Output the (X, Y) coordinate of the center of the cell containing the given text.  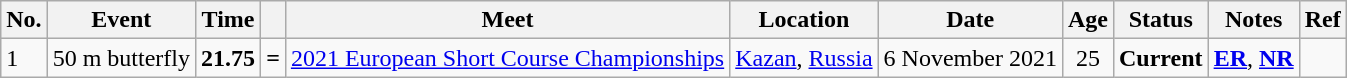
= (274, 58)
Status (1160, 20)
Ref (1322, 20)
2021 European Short Course Championships (507, 58)
50 m butterfly (121, 58)
25 (1088, 58)
Notes (1254, 20)
6 November 2021 (970, 58)
No. (24, 20)
Current (1160, 58)
Age (1088, 20)
Location (804, 20)
Meet (507, 20)
Kazan, Russia (804, 58)
Date (970, 20)
Time (228, 20)
21.75 (228, 58)
1 (24, 58)
ER, NR (1254, 58)
Event (121, 20)
